Locate the cell with the specified text and output its [X, Y] center coordinate. 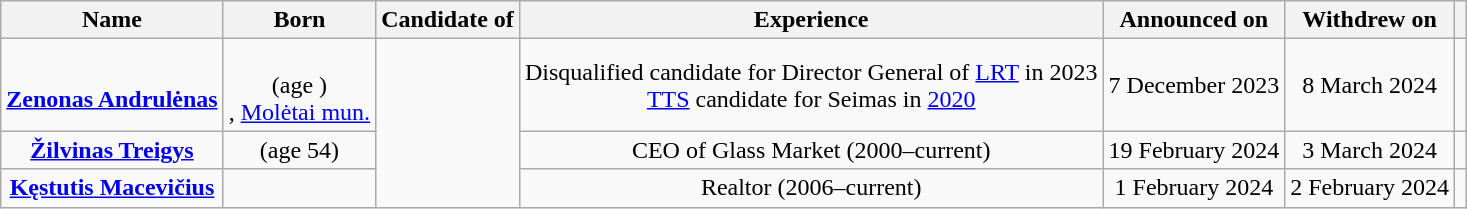
Born [299, 20]
19 February 2024 [1194, 150]
Zenonas Andrulėnas [112, 85]
Žilvinas Treigys [112, 150]
1 February 2024 [1194, 188]
CEO of Glass Market (2000–current) [811, 150]
3 March 2024 [1370, 150]
(age 54) [299, 150]
Name [112, 20]
2 February 2024 [1370, 188]
7 December 2023 [1194, 85]
Realtor (2006–current) [811, 188]
(age ), Molėtai mun. [299, 85]
Kęstutis Macevičius [112, 188]
Candidate of [448, 20]
Disqualified candidate for Director General of LRT in 2023TTS candidate for Seimas in 2020 [811, 85]
Withdrew on [1370, 20]
Announced on [1194, 20]
8 March 2024 [1370, 85]
Experience [811, 20]
